Search for the cell housing the specified text and yield its [X, Y] center coordinate. 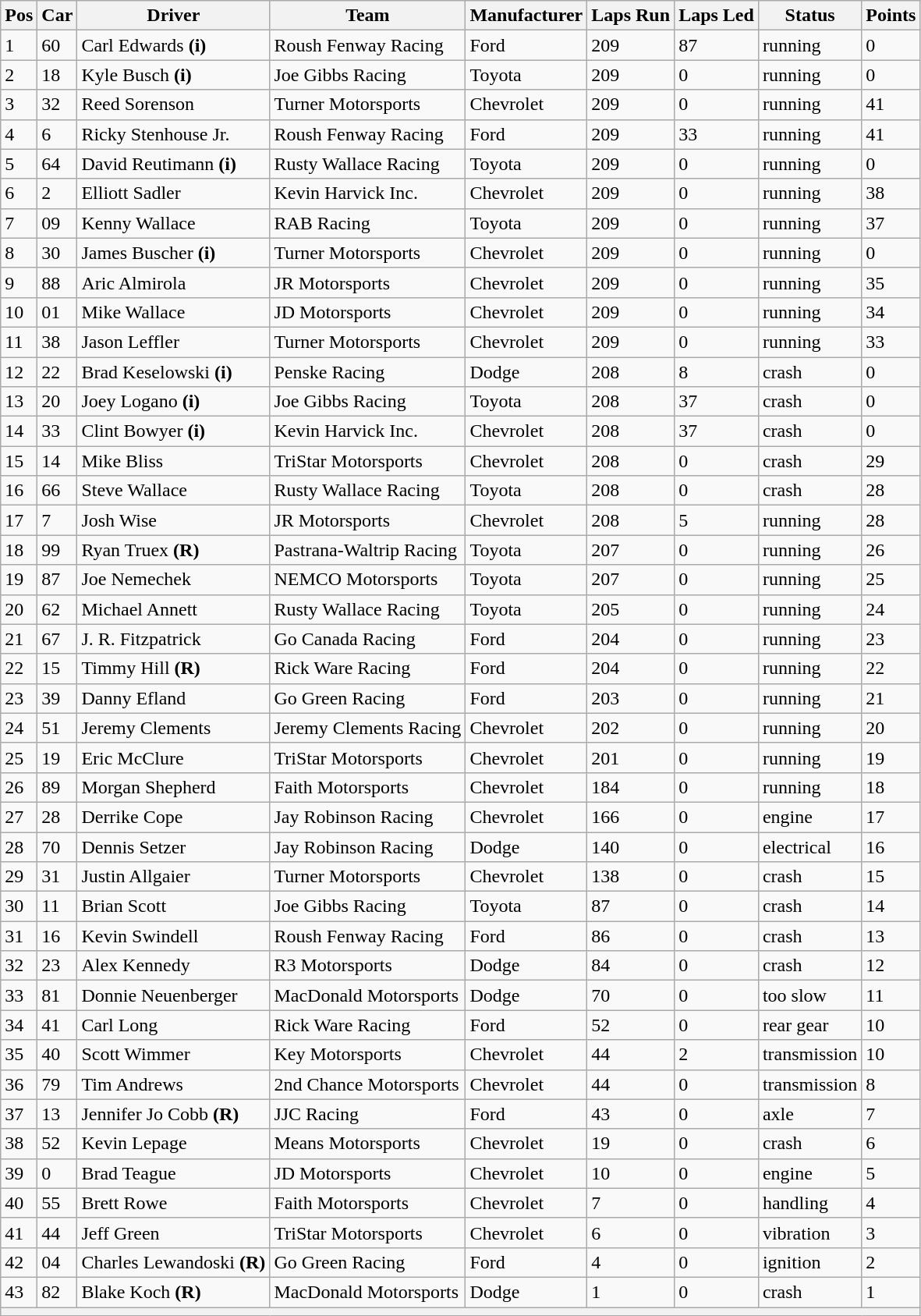
Justin Allgaier [173, 877]
99 [58, 550]
Means Motorsports [368, 1144]
9 [19, 282]
140 [631, 846]
79 [58, 1084]
Charles Lewandoski (R) [173, 1262]
ignition [809, 1262]
Kenny Wallace [173, 223]
Carl Long [173, 1025]
Key Motorsports [368, 1055]
184 [631, 787]
86 [631, 936]
Jennifer Jo Cobb (R) [173, 1114]
60 [58, 45]
Jeremy Clements Racing [368, 728]
Laps Led [717, 16]
James Buscher (i) [173, 253]
42 [19, 1262]
NEMCO Motorsports [368, 580]
Timmy Hill (R) [173, 669]
Points [891, 16]
Pos [19, 16]
81 [58, 995]
Danny Efland [173, 698]
Penske Racing [368, 372]
Driver [173, 16]
Mike Bliss [173, 461]
rear gear [809, 1025]
Steve Wallace [173, 491]
Derrike Cope [173, 817]
Jeff Green [173, 1233]
Michael Annett [173, 609]
202 [631, 728]
36 [19, 1084]
Eric McClure [173, 757]
Morgan Shepherd [173, 787]
Jeremy Clements [173, 728]
Car [58, 16]
Kevin Swindell [173, 936]
Ricky Stenhouse Jr. [173, 134]
51 [58, 728]
64 [58, 164]
Aric Almirola [173, 282]
Elliott Sadler [173, 193]
Kyle Busch (i) [173, 75]
67 [58, 639]
Dennis Setzer [173, 846]
Brett Rowe [173, 1203]
Go Canada Racing [368, 639]
Josh Wise [173, 520]
Ryan Truex (R) [173, 550]
Brad Keselowski (i) [173, 372]
electrical [809, 846]
Pastrana-Waltrip Racing [368, 550]
too slow [809, 995]
Scott Wimmer [173, 1055]
Blake Koch (R) [173, 1292]
2nd Chance Motorsports [368, 1084]
R3 Motorsports [368, 966]
201 [631, 757]
Team [368, 16]
Clint Bowyer (i) [173, 431]
84 [631, 966]
Brad Teague [173, 1173]
55 [58, 1203]
Joe Nemechek [173, 580]
vibration [809, 1233]
J. R. Fitzpatrick [173, 639]
JJC Racing [368, 1114]
Jason Leffler [173, 342]
Donnie Neuenberger [173, 995]
David Reutimann (i) [173, 164]
09 [58, 223]
Brian Scott [173, 906]
Manufacturer [526, 16]
138 [631, 877]
Laps Run [631, 16]
27 [19, 817]
Status [809, 16]
04 [58, 1262]
Kevin Lepage [173, 1144]
Carl Edwards (i) [173, 45]
RAB Racing [368, 223]
axle [809, 1114]
Tim Andrews [173, 1084]
Mike Wallace [173, 312]
Alex Kennedy [173, 966]
Joey Logano (i) [173, 402]
01 [58, 312]
88 [58, 282]
205 [631, 609]
203 [631, 698]
handling [809, 1203]
62 [58, 609]
66 [58, 491]
82 [58, 1292]
89 [58, 787]
166 [631, 817]
Reed Sorenson [173, 105]
